Provide the (x, y) coordinate of the cell's center where the given text is located.  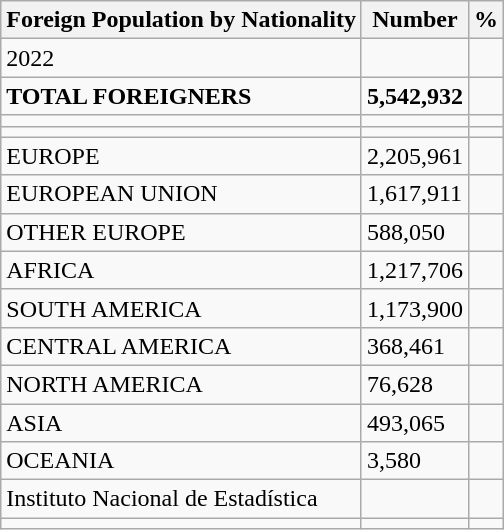
CENTRAL AMERICA (182, 346)
NORTH AMERICA (182, 384)
2022 (182, 58)
1,617,911 (414, 194)
1,217,706 (414, 270)
ASIA (182, 423)
OCEANIA (182, 461)
EUROPE (182, 156)
2,205,961 (414, 156)
% (486, 20)
1,173,900 (414, 308)
TOTAL FOREIGNERS (182, 96)
493,065 (414, 423)
Instituto Nacional de Estadística (182, 499)
76,628 (414, 384)
368,461 (414, 346)
SOUTH AMERICA (182, 308)
Number (414, 20)
588,050 (414, 232)
Foreign Population by Nationality (182, 20)
3,580 (414, 461)
EUROPEAN UNION (182, 194)
5,542,932 (414, 96)
OTHER EUROPE (182, 232)
AFRICA (182, 270)
